For the text-containing cell, return its midpoint in (x, y) coordinate format. 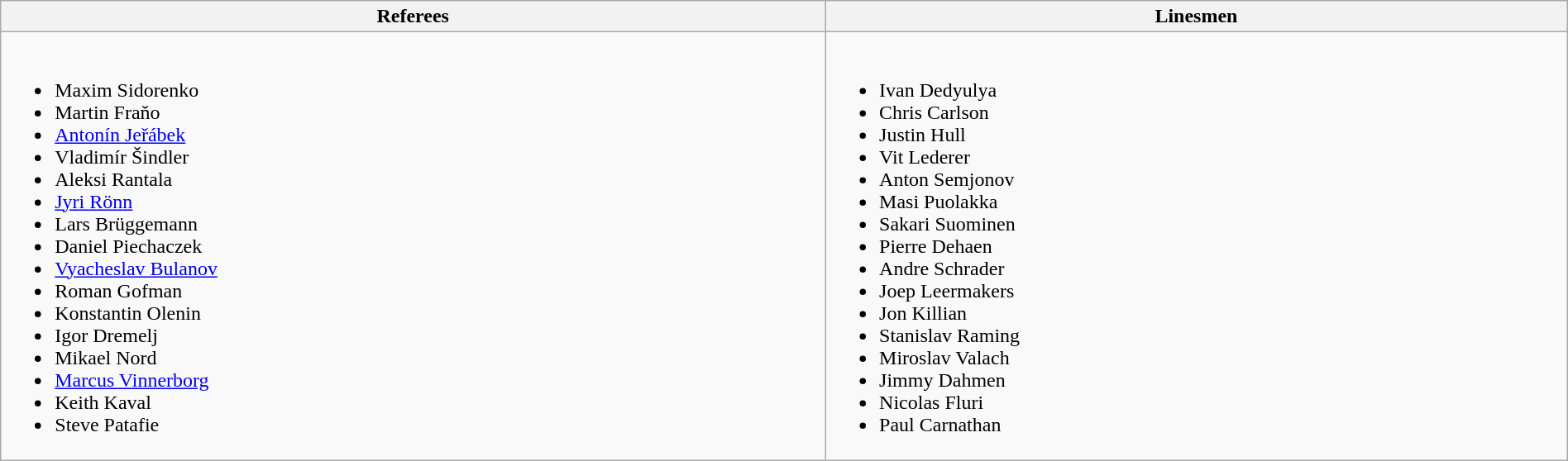
Referees (414, 17)
Linesmen (1197, 17)
